Find where the given text appears and provide that cell's center as [X, Y] coordinate. 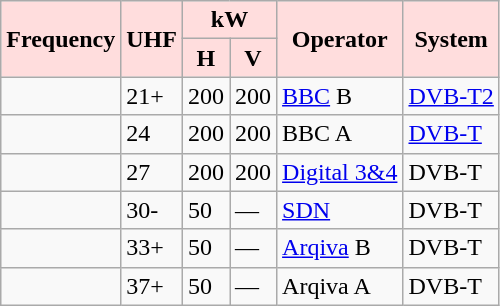
UHF [152, 39]
System [451, 39]
30- [152, 210]
33+ [152, 248]
37+ [152, 286]
BBC A [340, 134]
H [206, 58]
27 [152, 172]
kW [229, 20]
Frequency [61, 39]
Digital 3&4 [340, 172]
DVB-T2 [451, 96]
BBC B [340, 96]
Arqiva B [340, 248]
V [254, 58]
Arqiva A [340, 286]
24 [152, 134]
SDN [340, 210]
Operator [340, 39]
21+ [152, 96]
